Detect which cell encompasses the target text, then output its (X, Y) center coordinate. 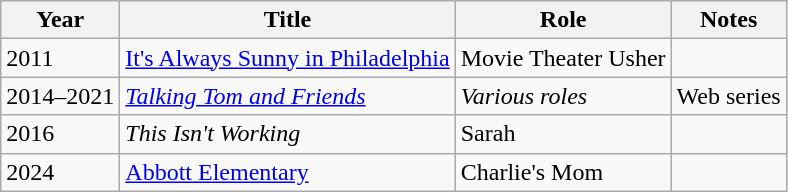
2016 (60, 134)
Talking Tom and Friends (288, 96)
Abbott Elementary (288, 172)
Various roles (563, 96)
Movie Theater Usher (563, 58)
2024 (60, 172)
Sarah (563, 134)
Role (563, 20)
2011 (60, 58)
Year (60, 20)
This Isn't Working (288, 134)
Charlie's Mom (563, 172)
Web series (728, 96)
Title (288, 20)
Notes (728, 20)
2014–2021 (60, 96)
It's Always Sunny in Philadelphia (288, 58)
